From the cell containing the given text, extract its center point as [x, y] coordinate. 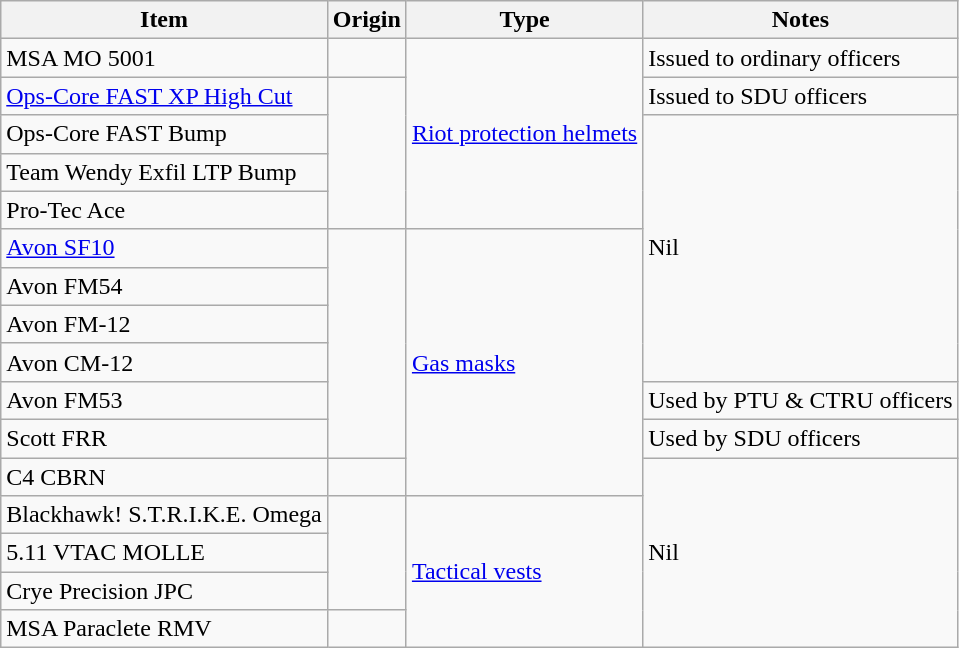
Scott FRR [164, 438]
Ops-Core FAST XP High Cut [164, 96]
Issued to ordinary officers [800, 58]
Item [164, 20]
Avon SF10 [164, 248]
Tactical vests [524, 572]
Avon FM54 [164, 286]
Avon FM53 [164, 400]
5.11 VTAC MOLLE [164, 553]
Blackhawk! S.T.R.I.K.E. Omega [164, 515]
Pro-Tec Ace [164, 210]
Avon FM-12 [164, 324]
Team Wendy Exfil LTP Bump [164, 172]
C4 CBRN [164, 477]
Type [524, 20]
MSA MO 5001 [164, 58]
Issued to SDU officers [800, 96]
Origin [366, 20]
Used by PTU & CTRU officers [800, 400]
Riot protection helmets [524, 134]
Used by SDU officers [800, 438]
MSA Paraclete RMV [164, 629]
Gas masks [524, 362]
Avon CM-12 [164, 362]
Notes [800, 20]
Crye Precision JPC [164, 591]
Ops-Core FAST Bump [164, 134]
